Return (x, y) of the center of cell containing provided text 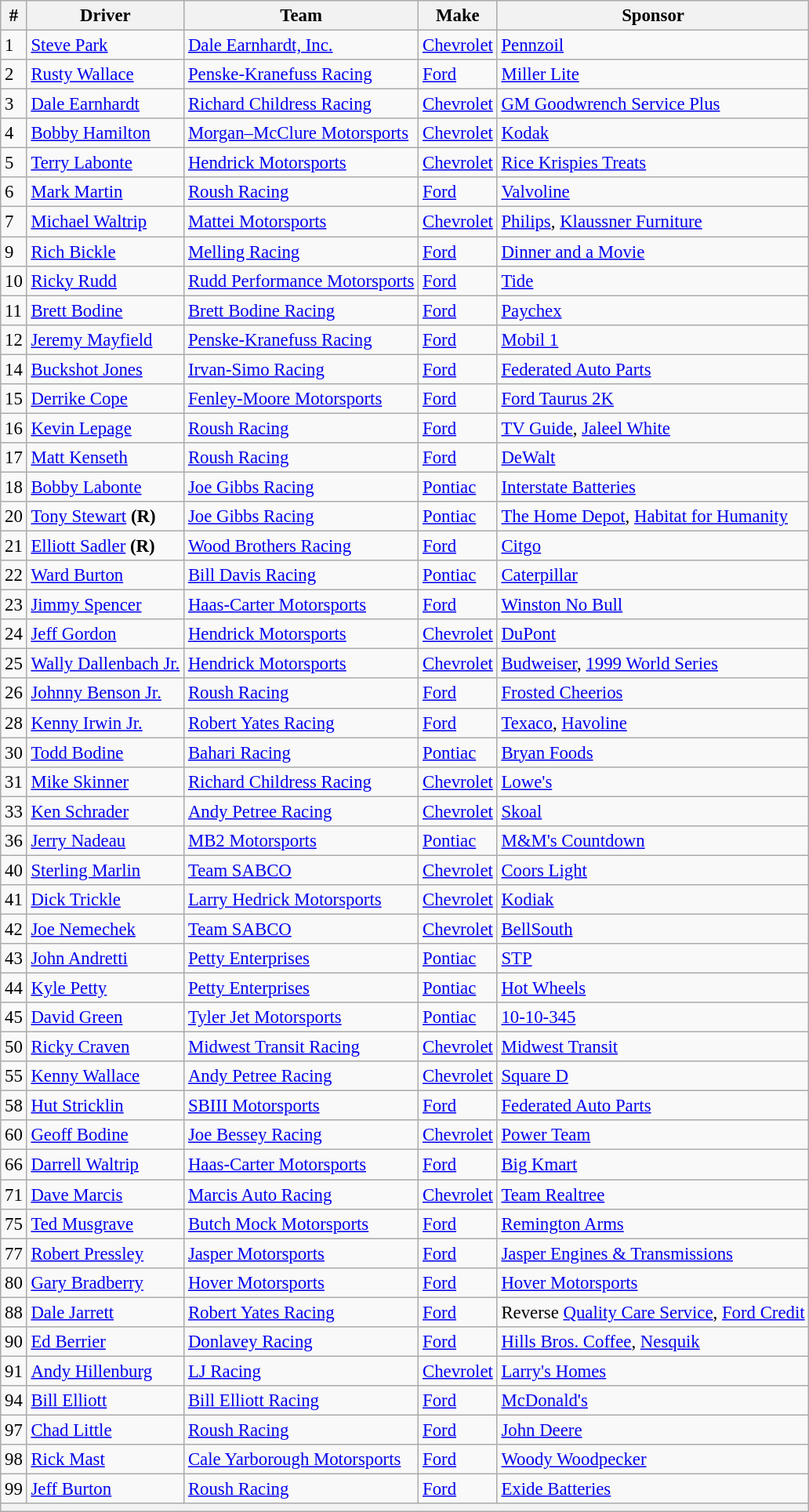
97 (14, 1430)
Reverse Quality Care Service, Ford Credit (653, 1312)
Donlavey Racing (301, 1342)
Team (301, 16)
Frosted Cheerios (653, 694)
Make (458, 16)
Joe Nemechek (105, 929)
Philips, Klaussner Furniture (653, 222)
99 (14, 1489)
18 (14, 487)
Miller Lite (653, 74)
TV Guide, Jaleel White (653, 428)
Dale Earnhardt (105, 104)
The Home Depot, Habitat for Humanity (653, 517)
41 (14, 900)
Cale Yarborough Motorsports (301, 1459)
Johnny Benson Jr. (105, 694)
Gary Bradberry (105, 1282)
22 (14, 575)
Exide Batteries (653, 1489)
Brett Bodine Racing (301, 310)
Sponsor (653, 16)
2 (14, 74)
Tony Stewart (R) (105, 517)
77 (14, 1253)
Citgo (653, 546)
Fenley-Moore Motorsports (301, 399)
Irvan-Simo Racing (301, 369)
7 (14, 222)
Lowe's (653, 781)
Power Team (653, 1136)
50 (14, 1047)
Big Kmart (653, 1165)
25 (14, 664)
Jeff Gordon (105, 634)
Bill Elliott (105, 1401)
4 (14, 133)
Dale Earnhardt, Inc. (301, 45)
Paychex (653, 310)
Hut Stricklin (105, 1106)
Ted Musgrave (105, 1224)
Remington Arms (653, 1224)
Kyle Petty (105, 988)
Texaco, Havoline (653, 723)
71 (14, 1195)
Rusty Wallace (105, 74)
Dale Jarrett (105, 1312)
23 (14, 605)
Bahari Racing (301, 752)
Mark Martin (105, 192)
88 (14, 1312)
Jerry Nadeau (105, 841)
MB2 Motorsports (301, 841)
Larry Hedrick Motorsports (301, 900)
28 (14, 723)
Midwest Transit (653, 1047)
Buckshot Jones (105, 369)
Wood Brothers Racing (301, 546)
Bobby Hamilton (105, 133)
Marcis Auto Racing (301, 1195)
DeWalt (653, 458)
Jasper Engines & Transmissions (653, 1253)
Ford Taurus 2K (653, 399)
Morgan–McClure Motorsports (301, 133)
Mattei Motorsports (301, 222)
Dinner and a Movie (653, 252)
Woody Woodpecker (653, 1459)
Elliott Sadler (R) (105, 546)
Ricky Craven (105, 1047)
40 (14, 870)
Driver (105, 16)
Tyler Jet Motorsports (301, 1017)
75 (14, 1224)
Chad Little (105, 1430)
Bryan Foods (653, 752)
Coors Light (653, 870)
LJ Racing (301, 1371)
20 (14, 517)
McDonald's (653, 1401)
Kenny Irwin Jr. (105, 723)
90 (14, 1342)
5 (14, 163)
Dick Trickle (105, 900)
Skoal (653, 811)
Ward Burton (105, 575)
30 (14, 752)
Kodak (653, 133)
Kodiak (653, 900)
Valvoline (653, 192)
BellSouth (653, 929)
Jeremy Mayfield (105, 339)
Winston No Bull (653, 605)
10-10-345 (653, 1017)
Joe Bessey Racing (301, 1136)
Square D (653, 1076)
66 (14, 1165)
9 (14, 252)
1 (14, 45)
14 (14, 369)
Budweiser, 1999 World Series (653, 664)
Rich Bickle (105, 252)
Steve Park (105, 45)
Ed Berrier (105, 1342)
31 (14, 781)
Brett Bodine (105, 310)
Bobby Labonte (105, 487)
Caterpillar (653, 575)
58 (14, 1106)
94 (14, 1401)
Team Realtree (653, 1195)
Rice Krispies Treats (653, 163)
Butch Mock Motorsports (301, 1224)
10 (14, 281)
Matt Kenseth (105, 458)
91 (14, 1371)
Derrike Cope (105, 399)
45 (14, 1017)
Michael Waltrip (105, 222)
John Deere (653, 1430)
Wally Dallenbach Jr. (105, 664)
42 (14, 929)
80 (14, 1282)
Jimmy Spencer (105, 605)
33 (14, 811)
Dave Marcis (105, 1195)
43 (14, 959)
STP (653, 959)
M&M's Countdown (653, 841)
David Green (105, 1017)
Rick Mast (105, 1459)
Jasper Motorsports (301, 1253)
16 (14, 428)
44 (14, 988)
Todd Bodine (105, 752)
Ricky Rudd (105, 281)
Andy Hillenburg (105, 1371)
Mike Skinner (105, 781)
Bill Elliott Racing (301, 1401)
DuPont (653, 634)
Sterling Marlin (105, 870)
26 (14, 694)
John Andretti (105, 959)
Hot Wheels (653, 988)
Pennzoil (653, 45)
36 (14, 841)
Kevin Lepage (105, 428)
# (14, 16)
15 (14, 399)
Bill Davis Racing (301, 575)
Midwest Transit Racing (301, 1047)
Robert Pressley (105, 1253)
11 (14, 310)
Terry Labonte (105, 163)
GM Goodwrench Service Plus (653, 104)
Larry's Homes (653, 1371)
98 (14, 1459)
60 (14, 1136)
Kenny Wallace (105, 1076)
24 (14, 634)
Tide (653, 281)
3 (14, 104)
Melling Racing (301, 252)
12 (14, 339)
Mobil 1 (653, 339)
Rudd Performance Motorsports (301, 281)
21 (14, 546)
Jeff Burton (105, 1489)
6 (14, 192)
Ken Schrader (105, 811)
SBIII Motorsports (301, 1106)
Hills Bros. Coffee, Nesquik (653, 1342)
Darrell Waltrip (105, 1165)
17 (14, 458)
Geoff Bodine (105, 1136)
55 (14, 1076)
Interstate Batteries (653, 487)
